Capture the cell that displays the provided text and extract its (x, y) central coordinate. 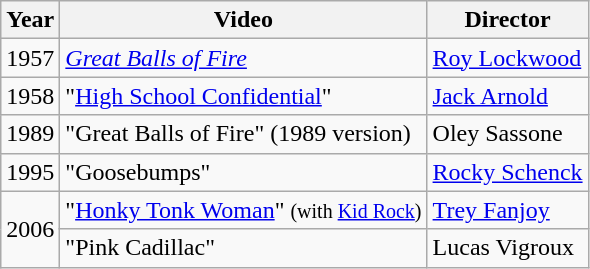
"Great Balls of Fire" (1989 version) (244, 134)
Lucas Vigroux (508, 248)
Year (30, 20)
"Pink Cadillac" (244, 248)
1958 (30, 96)
Rocky Schenck (508, 172)
Great Balls of Fire (244, 58)
"Honky Tonk Woman" (with Kid Rock) (244, 210)
"Goosebumps" (244, 172)
Video (244, 20)
Trey Fanjoy (508, 210)
1989 (30, 134)
"High School Confidential" (244, 96)
Oley Sassone (508, 134)
Roy Lockwood (508, 58)
Jack Arnold (508, 96)
1957 (30, 58)
2006 (30, 229)
Director (508, 20)
1995 (30, 172)
